Provide the (x, y) coordinate of the cell's center where the given text is located.  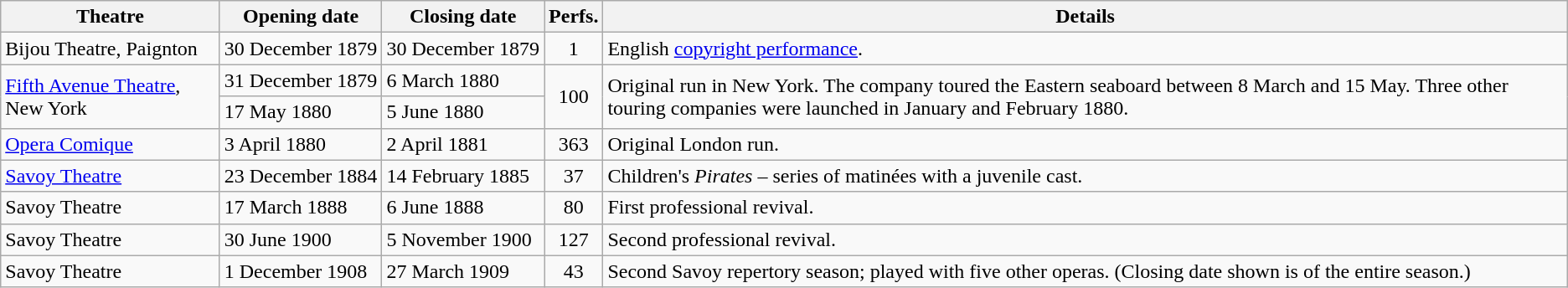
Details (1086, 17)
31 December 1879 (301, 80)
2 April 1881 (463, 144)
5 June 1880 (463, 112)
Bijou Theatre, Paignton (111, 49)
23 December 1884 (301, 176)
6 June 1888 (463, 208)
Children's Pirates – series of matinées with a juvenile cast. (1086, 176)
1 (574, 49)
Theatre (111, 17)
Closing date (463, 17)
6 March 1880 (463, 80)
80 (574, 208)
27 March 1909 (463, 271)
363 (574, 144)
30 June 1900 (301, 239)
17 March 1888 (301, 208)
Second professional revival. (1086, 239)
Perfs. (574, 17)
Original London run. (1086, 144)
Fifth Avenue Theatre, New York (111, 96)
Second Savoy repertory season; played with five other operas. (Closing date shown is of the entire season.) (1086, 271)
5 November 1900 (463, 239)
Opera Comique (111, 144)
37 (574, 176)
127 (574, 239)
17 May 1880 (301, 112)
1 December 1908 (301, 271)
14 February 1885 (463, 176)
Opening date (301, 17)
100 (574, 96)
3 April 1880 (301, 144)
43 (574, 271)
English copyright performance. (1086, 49)
First professional revival. (1086, 208)
